For the text-containing cell, return its midpoint in (X, Y) coordinate format. 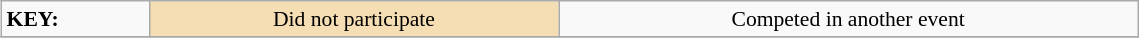
Competed in another event (848, 19)
KEY: (76, 19)
Did not participate (354, 19)
